Scan for the cell matching the given text and deliver its (x, y) coordinate at center. 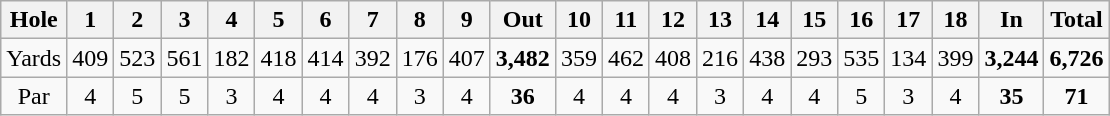
6 (326, 20)
10 (578, 20)
71 (1076, 96)
Out (522, 20)
Yards (34, 58)
399 (956, 58)
9 (466, 20)
523 (138, 58)
16 (862, 20)
407 (466, 58)
6,726 (1076, 58)
134 (908, 58)
7 (372, 20)
1 (90, 20)
561 (184, 58)
3,244 (1012, 58)
3,482 (522, 58)
414 (326, 58)
418 (278, 58)
2 (138, 20)
36 (522, 96)
12 (672, 20)
11 (626, 20)
438 (768, 58)
392 (372, 58)
Total (1076, 20)
Par (34, 96)
Hole (34, 20)
35 (1012, 96)
In (1012, 20)
535 (862, 58)
359 (578, 58)
408 (672, 58)
8 (420, 20)
176 (420, 58)
409 (90, 58)
18 (956, 20)
462 (626, 58)
182 (232, 58)
293 (814, 58)
216 (720, 58)
17 (908, 20)
13 (720, 20)
14 (768, 20)
15 (814, 20)
